Detect which cell encompasses the target text, then output its (X, Y) center coordinate. 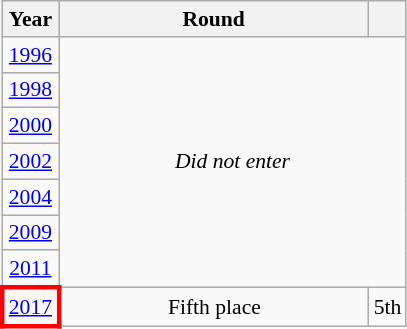
2004 (30, 197)
1998 (30, 90)
Year (30, 19)
Round (214, 19)
2002 (30, 162)
1996 (30, 55)
Fifth place (214, 308)
2011 (30, 270)
2009 (30, 233)
Did not enter (233, 162)
2017 (30, 308)
5th (388, 308)
2000 (30, 126)
